Return [x, y] of the center of cell containing provided text 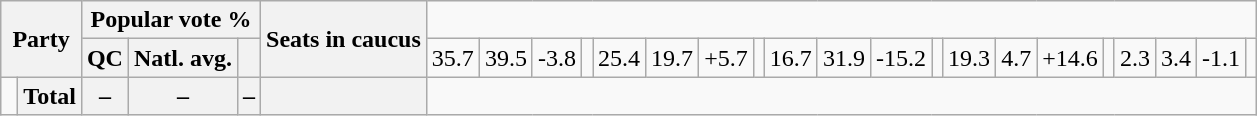
Popular vote % [170, 20]
16.7 [790, 58]
19.7 [672, 58]
25.4 [620, 58]
-15.2 [900, 58]
QC [104, 58]
+5.7 [726, 58]
Seats in caucus [344, 39]
Total [50, 96]
Natl. avg. [182, 58]
31.9 [844, 58]
2.3 [1134, 58]
19.3 [970, 58]
+14.6 [1070, 58]
39.5 [506, 58]
35.7 [452, 58]
Party [42, 39]
4.7 [1016, 58]
-3.8 [556, 58]
-1.1 [1220, 58]
3.4 [1176, 58]
